Scan for the cell matching the given text and deliver its (x, y) coordinate at center. 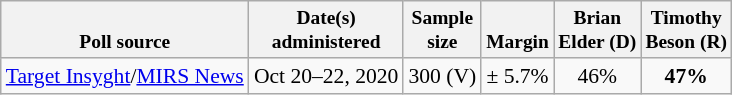
46% (598, 76)
47% (686, 76)
300 (V) (442, 76)
Oct 20–22, 2020 (326, 76)
Date(s)administered (326, 30)
Margin (517, 30)
Target Insyght/MIRS News (125, 76)
Poll source (125, 30)
TimothyBeson (R) (686, 30)
Samplesize (442, 30)
BrianElder (D) (598, 30)
± 5.7% (517, 76)
